Determine the (x, y) coordinate at the center of the cell enclosing the given text.  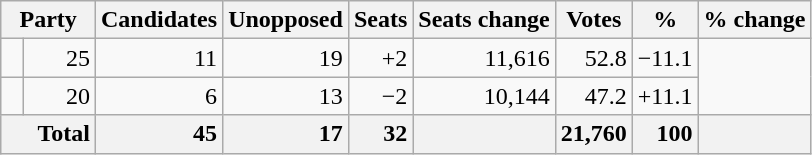
20 (59, 96)
52.8 (594, 58)
32 (380, 134)
Unopposed (286, 20)
% change (754, 20)
19 (286, 58)
21,760 (594, 134)
Seats change (484, 20)
−11.1 (665, 58)
10,144 (484, 96)
11 (160, 58)
−2 (380, 96)
Total (48, 134)
6 (160, 96)
13 (286, 96)
45 (160, 134)
% (665, 20)
+11.1 (665, 96)
47.2 (594, 96)
+2 (380, 58)
Votes (594, 20)
25 (59, 58)
Party (48, 20)
Candidates (160, 20)
100 (665, 134)
17 (286, 134)
Seats (380, 20)
11,616 (484, 58)
